Return (x, y) of the center of cell containing provided text 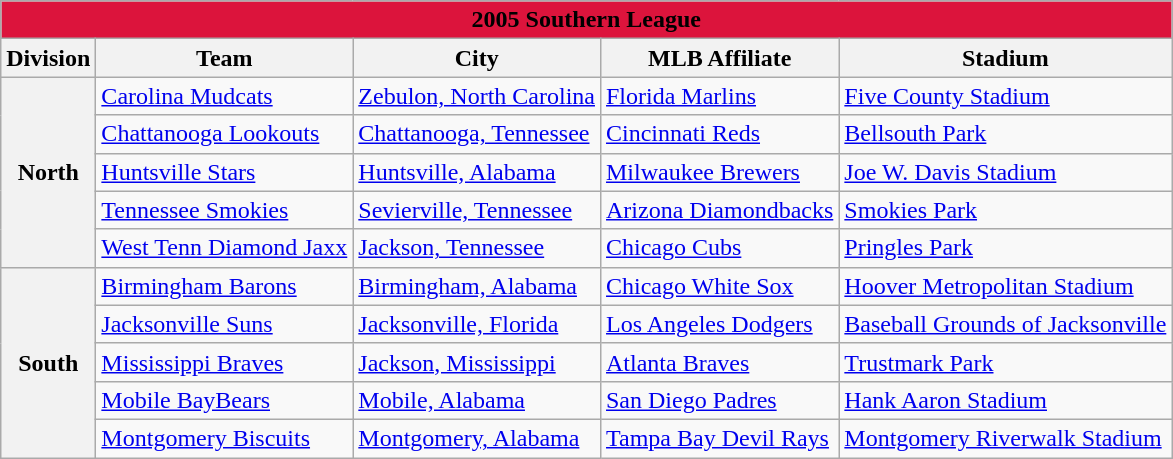
Division (48, 58)
Sevierville, Tennessee (477, 210)
Mississippi Braves (224, 362)
Smokies Park (1006, 210)
Team (224, 58)
Chicago Cubs (719, 248)
Mobile BayBears (224, 400)
Stadium (1006, 58)
Montgomery Riverwalk Stadium (1006, 438)
Five County Stadium (1006, 96)
Tennessee Smokies (224, 210)
Jackson, Mississippi (477, 362)
Carolina Mudcats (224, 96)
Florida Marlins (719, 96)
Milwaukee Brewers (719, 172)
Birmingham Barons (224, 286)
Montgomery Biscuits (224, 438)
West Tenn Diamond Jaxx (224, 248)
City (477, 58)
Los Angeles Dodgers (719, 324)
South (48, 362)
Jacksonville, Florida (477, 324)
Montgomery, Alabama (477, 438)
Arizona Diamondbacks (719, 210)
Bellsouth Park (1006, 134)
Chattanooga Lookouts (224, 134)
Hank Aaron Stadium (1006, 400)
MLB Affiliate (719, 58)
Huntsville Stars (224, 172)
Chattanooga, Tennessee (477, 134)
North (48, 172)
Zebulon, North Carolina (477, 96)
Cincinnati Reds (719, 134)
San Diego Padres (719, 400)
Chicago White Sox (719, 286)
Joe W. Davis Stadium (1006, 172)
2005 Southern League (586, 20)
Jacksonville Suns (224, 324)
Pringles Park (1006, 248)
Hoover Metropolitan Stadium (1006, 286)
Trustmark Park (1006, 362)
Birmingham, Alabama (477, 286)
Atlanta Braves (719, 362)
Huntsville, Alabama (477, 172)
Baseball Grounds of Jacksonville (1006, 324)
Mobile, Alabama (477, 400)
Tampa Bay Devil Rays (719, 438)
Jackson, Tennessee (477, 248)
